Detect which cell encompasses the target text, then output its [x, y] center coordinate. 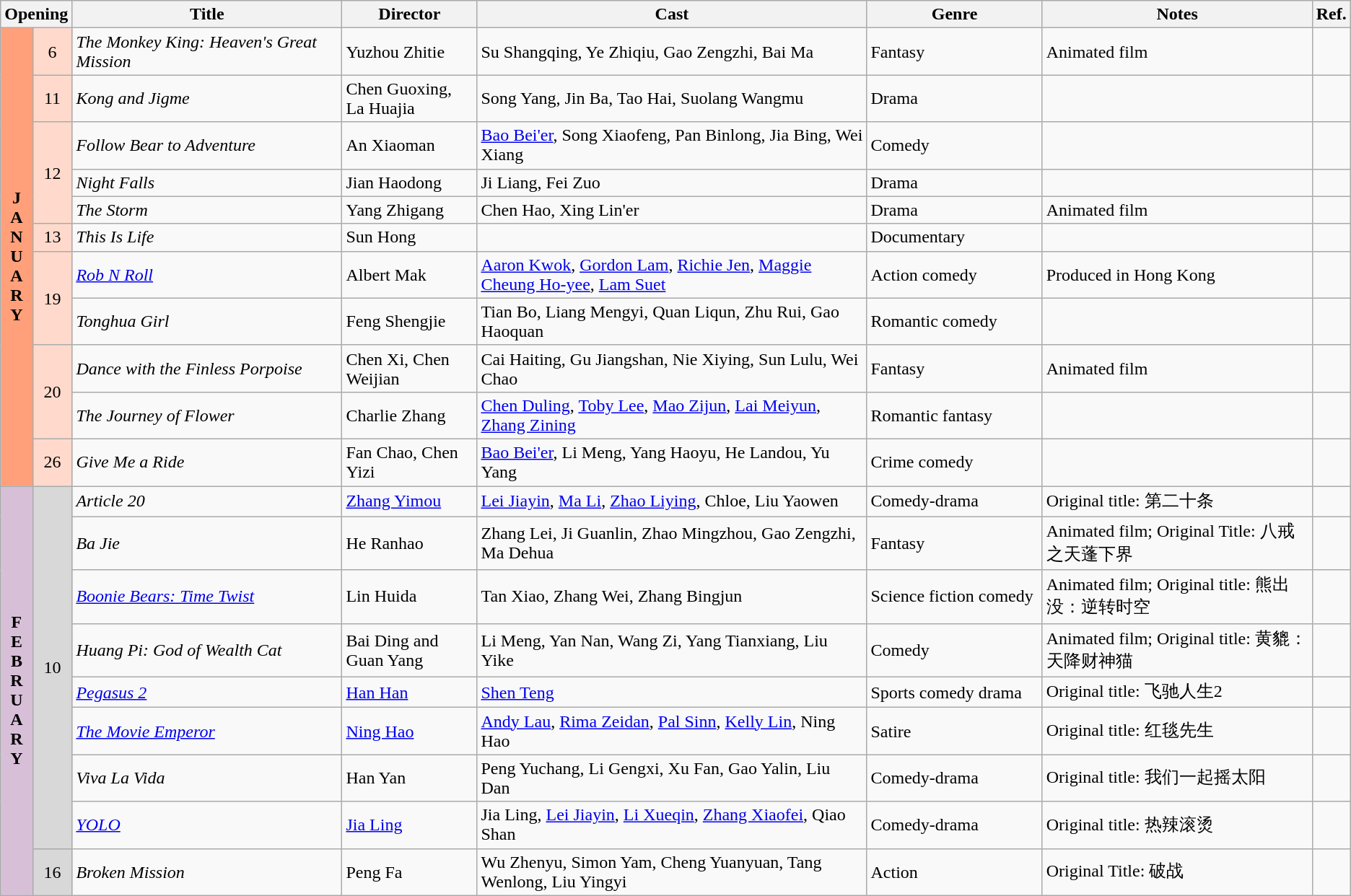
Jian Haodong [410, 183]
Genre [954, 14]
Produced in Hong Kong [1177, 274]
Animated film; Original title: 黄貔：天降财神猫 [1177, 650]
Chen Duling, Toby Lee, Mao Zijun, Lai Meiyun, Zhang Zining [672, 416]
Original title: 红毯先生 [1177, 732]
Song Yang, Jin Ba, Tao Hai, Suolang Wangmu [672, 98]
Ji Liang, Fei Zuo [672, 183]
Action [954, 871]
Fan Chao, Chen Yizi [410, 462]
Cai Haiting, Gu Jiangshan, Nie Xiying, Sun Lulu, Wei Chao [672, 368]
Lin Huida [410, 597]
Animated film; Original title: 熊出没：逆转时空 [1177, 597]
Follow Bear to Adventure [207, 146]
Chen Xi, Chen Weijian [410, 368]
11 [52, 98]
Viva La Vida [207, 778]
Han Yan [410, 778]
Bao Bei'er, Li Meng, Yang Haoyu, He Landou, Yu Yang [672, 462]
The Storm [207, 210]
Article 20 [207, 502]
Ba Jie [207, 543]
Animated film; Original Title: 八戒之天蓬下界 [1177, 543]
Night Falls [207, 183]
An Xiaoman [410, 146]
Sun Hong [410, 237]
The Monkey King: Heaven's Great Mission [207, 52]
Andy Lau, Rima Zeidan, Pal Sinn, Kelly Lin, Ning Hao [672, 732]
26 [52, 462]
10 [52, 667]
Bai Ding and Guan Yang [410, 650]
Su Shangqing, Ye Zhiqiu, Gao Zengzhi, Bai Ma [672, 52]
Notes [1177, 14]
Title [207, 14]
Director [410, 14]
12 [52, 173]
The Journey of Flower [207, 416]
Dance with the Finless Porpoise [207, 368]
16 [52, 871]
The Movie Emperor [207, 732]
Chen Hao, Xing Lin'er [672, 210]
He Ranhao [410, 543]
Rob N Roll [207, 274]
13 [52, 237]
Lei Jiayin, Ma Li, Zhao Liying, Chloe, Liu Yaowen [672, 502]
Shen Teng [672, 693]
Aaron Kwok, Gordon Lam, Richie Jen, Maggie Cheung Ho-yee, Lam Suet [672, 274]
6 [52, 52]
Romantic fantasy [954, 416]
Peng Yuchang, Li Gengxi, Xu Fan, Gao Yalin, Liu Dan [672, 778]
Satire [954, 732]
Tonghua Girl [207, 322]
19 [52, 298]
Han Han [410, 693]
Original Title: 破战 [1177, 871]
Zhang Lei, Ji Guanlin, Zhao Mingzhou, Gao Zengzhi, Ma Dehua [672, 543]
FEBRUARY [17, 691]
Huang Pi: God of Wealth Cat [207, 650]
Pegasus 2 [207, 693]
Cast [672, 14]
JANUARY [17, 257]
20 [52, 392]
Broken Mission [207, 871]
Opening [36, 14]
Feng Shengjie [410, 322]
Charlie Zhang [410, 416]
Original title: 热辣滚烫 [1177, 825]
Crime comedy [954, 462]
Documentary [954, 237]
Albert Mak [410, 274]
Zhang Yimou [410, 502]
Science fiction comedy [954, 597]
Give Me a Ride [207, 462]
Tan Xiao, Zhang Wei, Zhang Bingjun [672, 597]
Original title: 我们一起摇太阳 [1177, 778]
Li Meng, Yan Nan, Wang Zi, Yang Tianxiang, Liu Yike [672, 650]
Original title: 第二十条 [1177, 502]
This Is Life [207, 237]
Chen Guoxing, La Huajia [410, 98]
Peng Fa [410, 871]
Yang Zhigang [410, 210]
YOLO [207, 825]
Tian Bo, Liang Mengyi, Quan Liqun, Zhu Rui, Gao Haoquan [672, 322]
Kong and Jigme [207, 98]
Bao Bei'er, Song Xiaofeng, Pan Binlong, Jia Bing, Wei Xiang [672, 146]
Yuzhou Zhitie [410, 52]
Ning Hao [410, 732]
Jia Ling [410, 825]
Sports comedy drama [954, 693]
Original title: 飞驰人生2 [1177, 693]
Boonie Bears: Time Twist [207, 597]
Wu Zhenyu, Simon Yam, Cheng Yuanyuan, Tang Wenlong, Liu Yingyi [672, 871]
Action comedy [954, 274]
Ref. [1331, 14]
Romantic comedy [954, 322]
Jia Ling, Lei Jiayin, Li Xueqin, Zhang Xiaofei, Qiao Shan [672, 825]
